Locate the cell with the specified text and output its (X, Y) center coordinate. 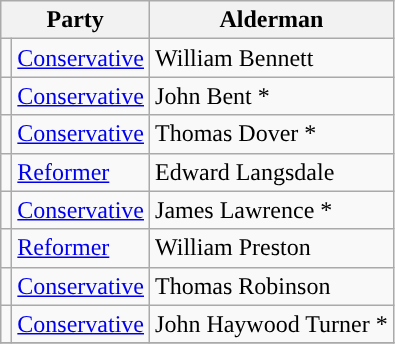
John Bent * (272, 96)
James Lawrence * (272, 210)
Thomas Dover * (272, 134)
Thomas Robinson (272, 286)
Edward Langsdale (272, 172)
Party (76, 20)
William Preston (272, 248)
John Haywood Turner * (272, 324)
William Bennett (272, 58)
Alderman (272, 20)
